Find where the given text appears and provide that cell's center as (X, Y) coordinate. 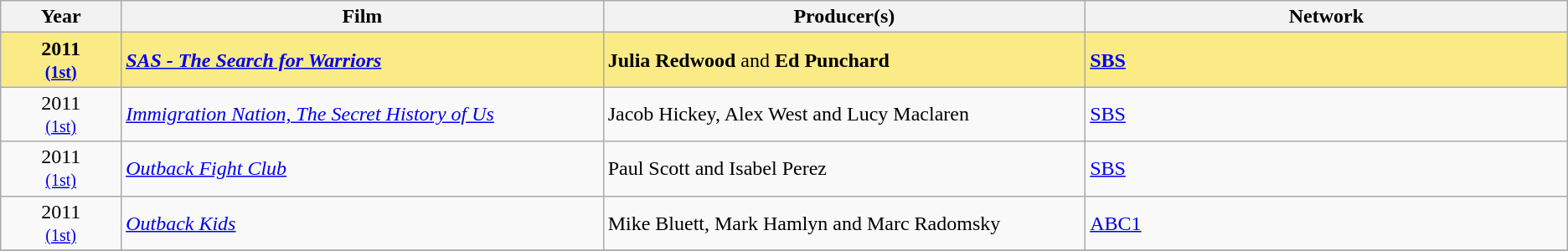
Network (1327, 17)
Outback Kids (363, 223)
Jacob Hickey, Alex West and Lucy Maclaren (844, 114)
Year (61, 17)
SAS - The Search for Warriors (363, 60)
Film (363, 17)
Paul Scott and Isabel Perez (844, 169)
Mike Bluett, Mark Hamlyn and Marc Radomsky (844, 223)
Outback Fight Club (363, 169)
Producer(s) (844, 17)
Immigration Nation, The Secret History of Us (363, 114)
Julia Redwood and Ed Punchard (844, 60)
ABC1 (1327, 223)
